Extract the (x, y) coordinate from the center of the cell holding the provided text.  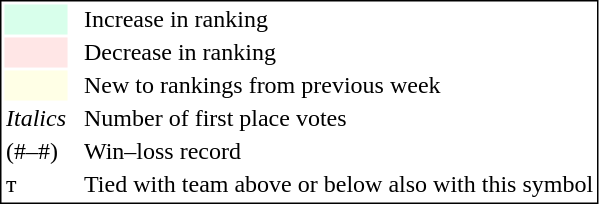
Win–loss record (338, 151)
Italics (36, 119)
Increase in ranking (338, 19)
(#–#) (36, 151)
Number of first place votes (338, 119)
New to rankings from previous week (338, 85)
Tied with team above or below also with this symbol (338, 185)
т (36, 185)
Decrease in ranking (338, 53)
